Provide the (X, Y) coordinate of the cell's center where the given text is located.  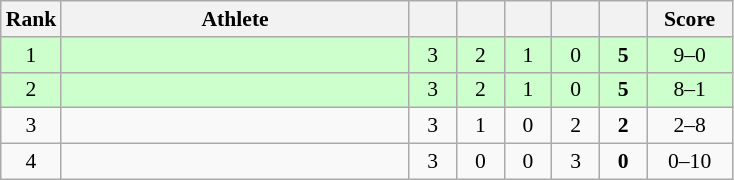
Rank (32, 19)
4 (32, 162)
2–8 (690, 126)
0–10 (690, 162)
8–1 (690, 90)
9–0 (690, 55)
Athlete (235, 19)
Score (690, 19)
